Return (X, Y) of the center of cell containing provided text 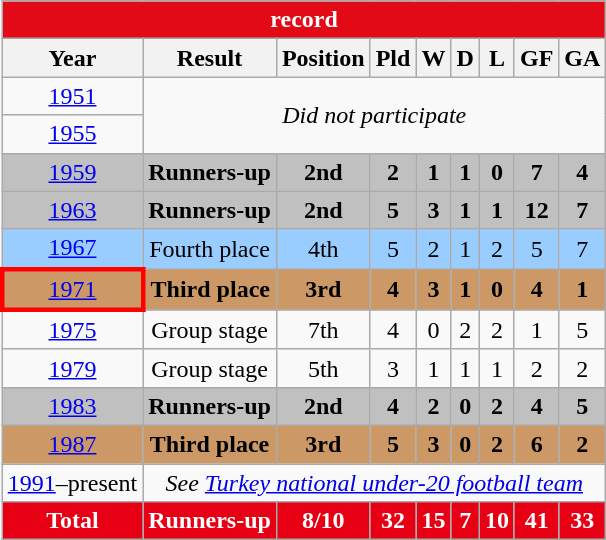
Total (72, 521)
1963 (72, 210)
1951 (72, 96)
15 (434, 521)
41 (536, 521)
D (465, 58)
Year (72, 58)
record (304, 20)
1967 (72, 249)
8/10 (323, 521)
7th (323, 330)
Did not participate (374, 115)
L (496, 58)
W (434, 58)
Result (210, 58)
1979 (72, 368)
12 (536, 210)
1975 (72, 330)
32 (393, 521)
GA (582, 58)
See Turkey national under-20 football team (374, 483)
4th (323, 249)
1971 (72, 290)
1959 (72, 172)
10 (496, 521)
GF (536, 58)
Position (323, 58)
Pld (393, 58)
6 (536, 444)
1983 (72, 406)
33 (582, 521)
1991–present (72, 483)
1955 (72, 134)
Fourth place (210, 249)
5th (323, 368)
1987 (72, 444)
